From the cell containing the given text, extract its center point as [x, y] coordinate. 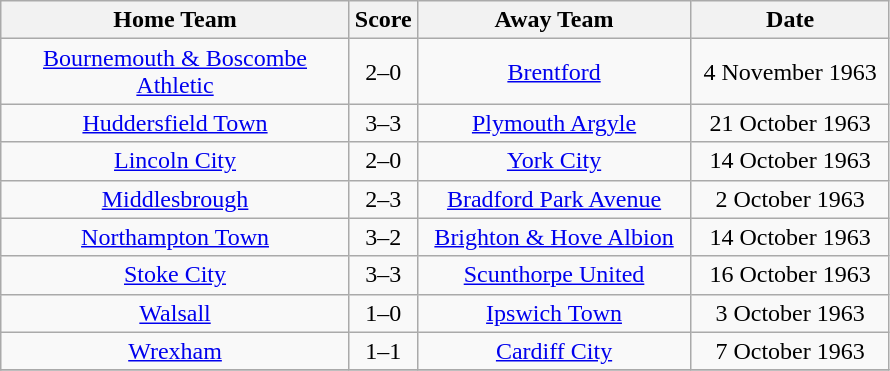
4 November 1963 [790, 72]
1–0 [383, 313]
Bournemouth & Boscombe Athletic [176, 72]
Ipswich Town [554, 313]
Cardiff City [554, 351]
Middlesbrough [176, 199]
York City [554, 161]
Scunthorpe United [554, 275]
Score [383, 20]
Wrexham [176, 351]
1–1 [383, 351]
Stoke City [176, 275]
Home Team [176, 20]
Lincoln City [176, 161]
Bradford Park Avenue [554, 199]
Plymouth Argyle [554, 123]
Brighton & Hove Albion [554, 237]
16 October 1963 [790, 275]
Huddersfield Town [176, 123]
Walsall [176, 313]
3 October 1963 [790, 313]
2–3 [383, 199]
Northampton Town [176, 237]
3–2 [383, 237]
Date [790, 20]
Brentford [554, 72]
21 October 1963 [790, 123]
Away Team [554, 20]
7 October 1963 [790, 351]
2 October 1963 [790, 199]
